Capture the cell that displays the provided text and extract its [X, Y] central coordinate. 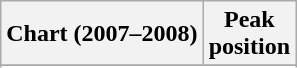
Chart (2007–2008) [102, 34]
Peakposition [249, 34]
